Pinpoint the cell where the given text exists, returning its [X, Y] midpoint coordinate. 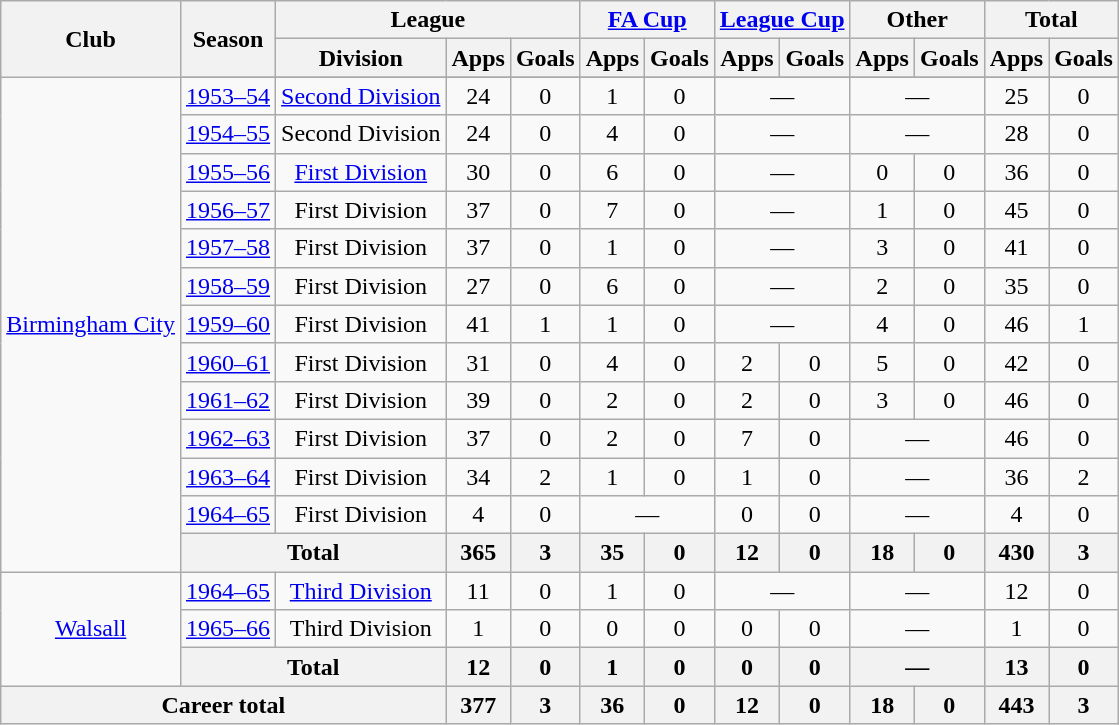
377 [478, 705]
Career total [224, 705]
42 [1016, 362]
League [428, 20]
39 [478, 400]
1955–56 [228, 172]
1961–62 [228, 400]
1953–54 [228, 96]
1954–55 [228, 134]
1963–64 [228, 477]
Club [91, 39]
365 [478, 553]
FA Cup [647, 20]
1962–63 [228, 438]
Season [228, 39]
Walsall [91, 629]
1965–66 [228, 629]
13 [1016, 667]
430 [1016, 553]
Birmingham City [91, 324]
1958–59 [228, 286]
11 [478, 591]
1957–58 [228, 248]
443 [1016, 705]
1959–60 [228, 324]
45 [1016, 210]
31 [478, 362]
Other [917, 20]
1960–61 [228, 362]
28 [1016, 134]
30 [478, 172]
5 [882, 362]
27 [478, 286]
1956–57 [228, 210]
34 [478, 477]
Division [361, 58]
25 [1016, 96]
League Cup [782, 20]
